From the cell containing the given text, extract its center point as (x, y) coordinate. 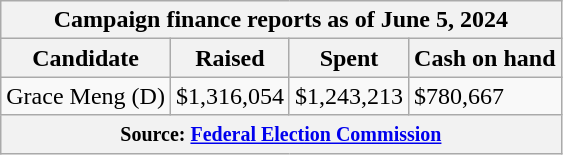
Campaign finance reports as of June 5, 2024 (281, 20)
$1,316,054 (230, 96)
Candidate (86, 58)
$780,667 (485, 96)
Cash on hand (485, 58)
Source: Federal Election Commission (281, 134)
Grace Meng (D) (86, 96)
Raised (230, 58)
$1,243,213 (348, 96)
Spent (348, 58)
